Detect which cell encompasses the target text, then output its (x, y) center coordinate. 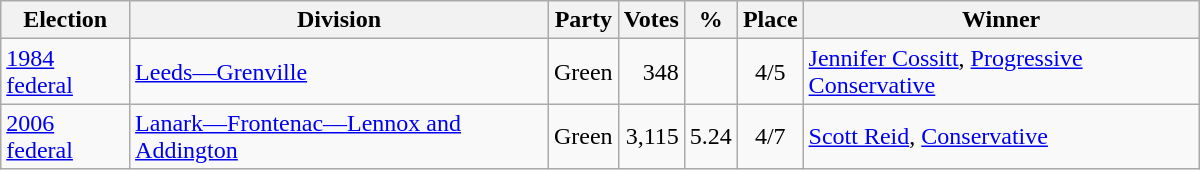
3,115 (651, 136)
Votes (651, 20)
Leeds—Grenville (340, 72)
Party (583, 20)
Jennifer Cossitt, Progressive Conservative (1001, 72)
Division (340, 20)
4/5 (770, 72)
Place (770, 20)
Scott Reid, Conservative (1001, 136)
Lanark—Frontenac—Lennox and Addington (340, 136)
2006 federal (66, 136)
5.24 (710, 136)
348 (651, 72)
1984 federal (66, 72)
Winner (1001, 20)
% (710, 20)
4/7 (770, 136)
Election (66, 20)
